From the cell containing the given text, extract its center point as (X, Y) coordinate. 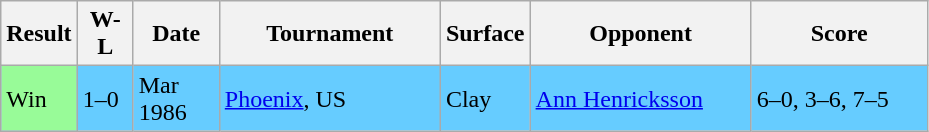
Phoenix, US (330, 98)
Ann Henricksson (640, 98)
Mar 1986 (176, 98)
Clay (485, 98)
Opponent (640, 34)
Score (839, 34)
Result (39, 34)
Tournament (330, 34)
Surface (485, 34)
Win (39, 98)
Date (176, 34)
W-L (105, 34)
6–0, 3–6, 7–5 (839, 98)
1–0 (105, 98)
